Extract the (X, Y) coordinate from the center of the cell holding the provided text.  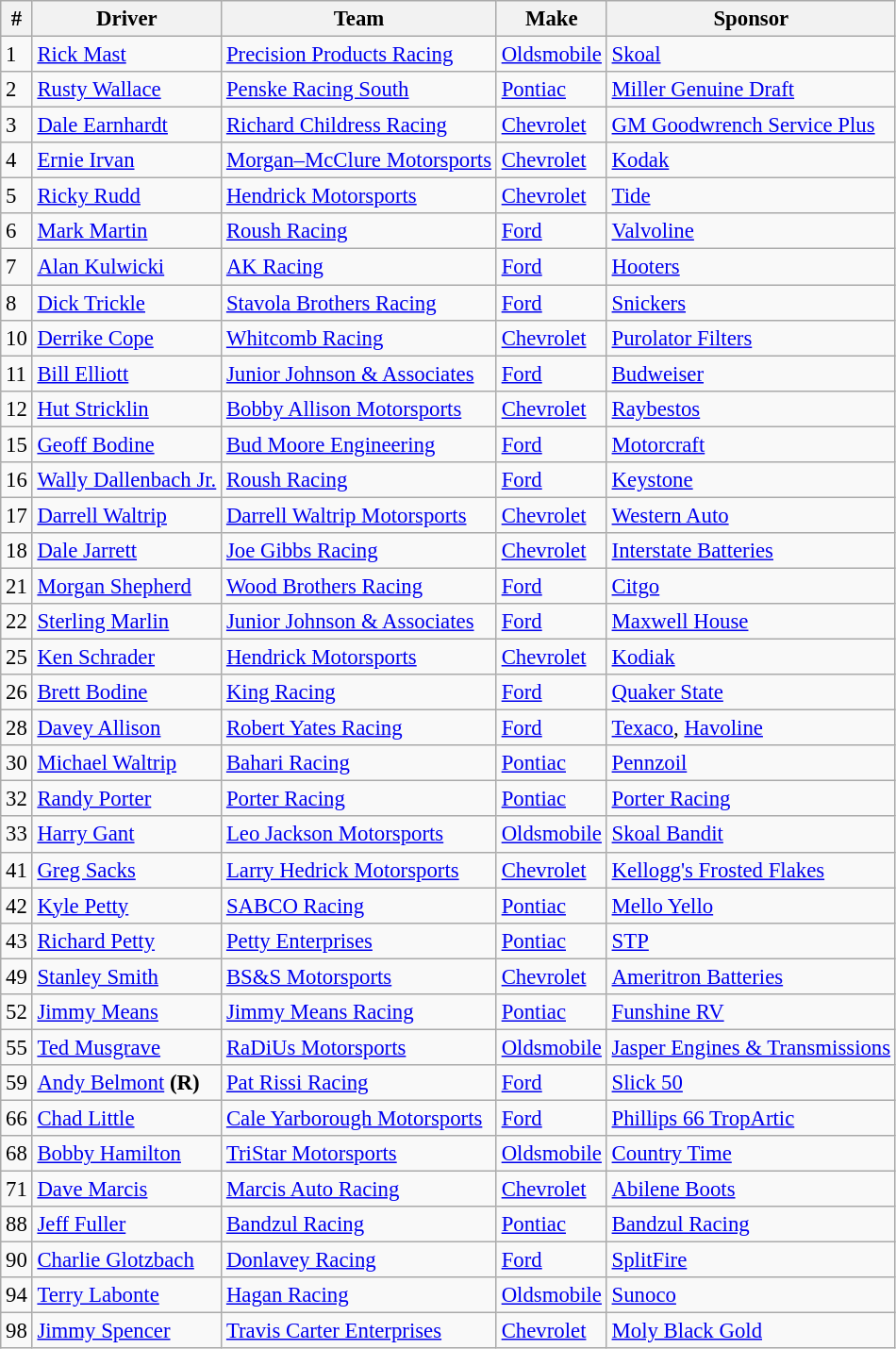
Harry Gant (126, 835)
Pat Rissi Racing (359, 1083)
AK Racing (359, 267)
25 (17, 658)
32 (17, 799)
# (17, 19)
Charlie Glotzbach (126, 1260)
7 (17, 267)
Skoal Bandit (751, 835)
Chad Little (126, 1118)
26 (17, 692)
Kodiak (751, 658)
Keystone (751, 480)
Maxwell House (751, 622)
Rusty Wallace (126, 90)
Funshine RV (751, 1012)
SplitFire (751, 1260)
Derrike Cope (126, 338)
Terry Labonte (126, 1295)
Sponsor (751, 19)
Kyle Petty (126, 906)
Richard Childress Racing (359, 125)
SABCO Racing (359, 906)
Darrell Waltrip (126, 515)
Larry Hedrick Motorsports (359, 870)
6 (17, 231)
Abilene Boots (751, 1190)
TriStar Motorsports (359, 1154)
10 (17, 338)
Motorcraft (751, 444)
Kellogg's Frosted Flakes (751, 870)
2 (17, 90)
Pennzoil (751, 763)
Leo Jackson Motorsports (359, 835)
Wood Brothers Racing (359, 586)
5 (17, 196)
52 (17, 1012)
88 (17, 1224)
Stavola Brothers Racing (359, 303)
Petty Enterprises (359, 941)
Joe Gibbs Racing (359, 551)
Greg Sacks (126, 870)
Alan Kulwicki (126, 267)
59 (17, 1083)
Budweiser (751, 374)
Travis Carter Enterprises (359, 1331)
Mello Yello (751, 906)
Andy Belmont (R) (126, 1083)
Valvoline (751, 231)
RaDiUs Motorsports (359, 1047)
Precision Products Racing (359, 55)
Texaco, Havoline (751, 728)
Quaker State (751, 692)
1 (17, 55)
Country Time (751, 1154)
33 (17, 835)
Donlavey Racing (359, 1260)
Jimmy Means (126, 1012)
Davey Allison (126, 728)
Michael Waltrip (126, 763)
Tide (751, 196)
Hut Stricklin (126, 408)
Bobby Hamilton (126, 1154)
Jimmy Spencer (126, 1331)
Cale Yarborough Motorsports (359, 1118)
Team (359, 19)
Snickers (751, 303)
66 (17, 1118)
Ernie Irvan (126, 160)
Wally Dallenbach Jr. (126, 480)
Dick Trickle (126, 303)
Interstate Batteries (751, 551)
Whitcomb Racing (359, 338)
71 (17, 1190)
STP (751, 941)
Hagan Racing (359, 1295)
Morgan Shepherd (126, 586)
Jimmy Means Racing (359, 1012)
Driver (126, 19)
Miller Genuine Draft (751, 90)
28 (17, 728)
BS&S Motorsports (359, 976)
Randy Porter (126, 799)
Darrell Waltrip Motorsports (359, 515)
Jasper Engines & Transmissions (751, 1047)
Jeff Fuller (126, 1224)
3 (17, 125)
Phillips 66 TropArtic (751, 1118)
Skoal (751, 55)
68 (17, 1154)
Sterling Marlin (126, 622)
43 (17, 941)
Rick Mast (126, 55)
Citgo (751, 586)
Stanley Smith (126, 976)
Ameritron Batteries (751, 976)
Dale Earnhardt (126, 125)
Hooters (751, 267)
Raybestos (751, 408)
12 (17, 408)
Bobby Allison Motorsports (359, 408)
Slick 50 (751, 1083)
Ted Musgrave (126, 1047)
49 (17, 976)
Bill Elliott (126, 374)
Dale Jarrett (126, 551)
Morgan–McClure Motorsports (359, 160)
11 (17, 374)
Sunoco (751, 1295)
17 (17, 515)
Mark Martin (126, 231)
8 (17, 303)
90 (17, 1260)
Brett Bodine (126, 692)
Bahari Racing (359, 763)
Make (551, 19)
98 (17, 1331)
Bud Moore Engineering (359, 444)
22 (17, 622)
21 (17, 586)
Geoff Bodine (126, 444)
Ken Schrader (126, 658)
Dave Marcis (126, 1190)
4 (17, 160)
Moly Black Gold (751, 1331)
Western Auto (751, 515)
30 (17, 763)
Robert Yates Racing (359, 728)
Ricky Rudd (126, 196)
Kodak (751, 160)
Marcis Auto Racing (359, 1190)
94 (17, 1295)
15 (17, 444)
King Racing (359, 692)
18 (17, 551)
Purolator Filters (751, 338)
55 (17, 1047)
41 (17, 870)
42 (17, 906)
Richard Petty (126, 941)
16 (17, 480)
Penske Racing South (359, 90)
GM Goodwrench Service Plus (751, 125)
